Return [x, y] of the center of cell containing provided text 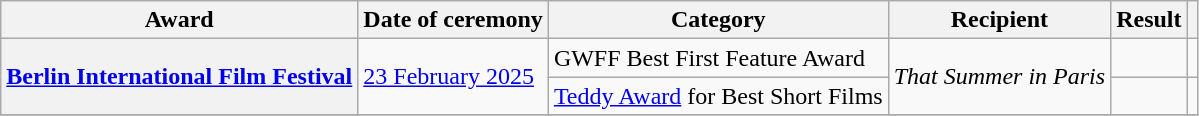
Result [1149, 20]
Recipient [999, 20]
That Summer in Paris [999, 77]
23 February 2025 [454, 77]
Category [718, 20]
Berlin International Film Festival [180, 77]
Teddy Award for Best Short Films [718, 96]
GWFF Best First Feature Award [718, 58]
Award [180, 20]
Date of ceremony [454, 20]
